Return the [x, y] coordinate for the center point of the cell that contains the specified text.  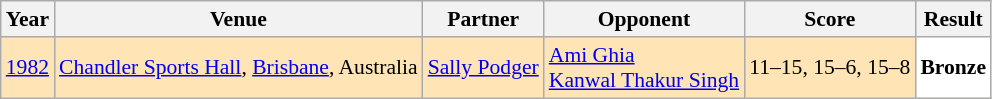
Ami Ghia Kanwal Thakur Singh [644, 68]
Score [830, 19]
Chandler Sports Hall, Brisbane, Australia [238, 68]
1982 [28, 68]
Partner [484, 19]
Venue [238, 19]
Result [953, 19]
Year [28, 19]
Bronze [953, 68]
Sally Podger [484, 68]
11–15, 15–6, 15–8 [830, 68]
Opponent [644, 19]
